From the cell containing the given text, extract its center point as (x, y) coordinate. 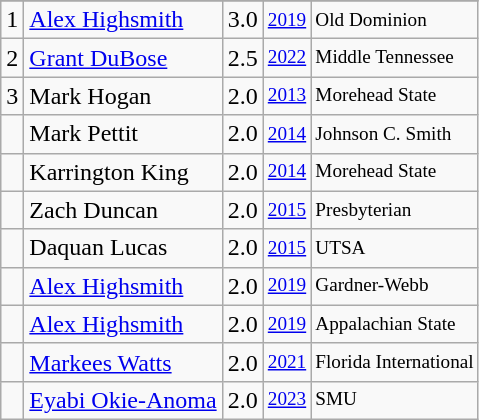
Middle Tennessee (394, 58)
Mark Hogan (123, 96)
2022 (287, 58)
Karrington King (123, 172)
2013 (287, 96)
3 (12, 96)
Old Dominion (394, 20)
3.0 (242, 20)
Daquan Lucas (123, 248)
2 (12, 58)
2021 (287, 362)
UTSA (394, 248)
SMU (394, 400)
Eyabi Okie-Anoma (123, 400)
Grant DuBose (123, 58)
1 (12, 20)
Markees Watts (123, 362)
Presbyterian (394, 210)
2.5 (242, 58)
Johnson C. Smith (394, 134)
Florida International (394, 362)
Appalachian State (394, 324)
2023 (287, 400)
Zach Duncan (123, 210)
Mark Pettit (123, 134)
Gardner-Webb (394, 286)
